Detect which cell encompasses the target text, then output its [X, Y] center coordinate. 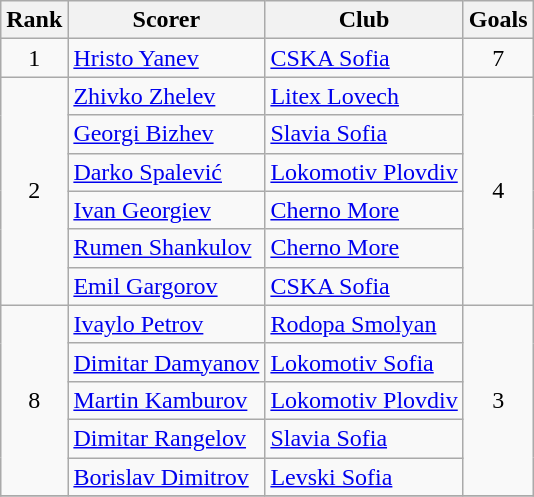
Goals [498, 20]
Litex Lovech [364, 96]
Martin Kamburov [166, 400]
1 [34, 58]
Borislav Dimitrov [166, 477]
Club [364, 20]
Zhivko Zhelev [166, 96]
3 [498, 400]
Scorer [166, 20]
7 [498, 58]
Ivan Georgiev [166, 210]
8 [34, 400]
Georgi Bizhev [166, 134]
2 [34, 191]
Ivaylo Petrov [166, 324]
Rumen Shankulov [166, 248]
Hristo Yanev [166, 58]
Dimitar Damyanov [166, 362]
Emil Gargorov [166, 286]
4 [498, 191]
Levski Sofia [364, 477]
Rodopa Smolyan [364, 324]
Dimitar Rangelov [166, 438]
Lokomotiv Sofia [364, 362]
Darko Spalević [166, 172]
Rank [34, 20]
